Return (X, Y) of the center of cell containing provided text 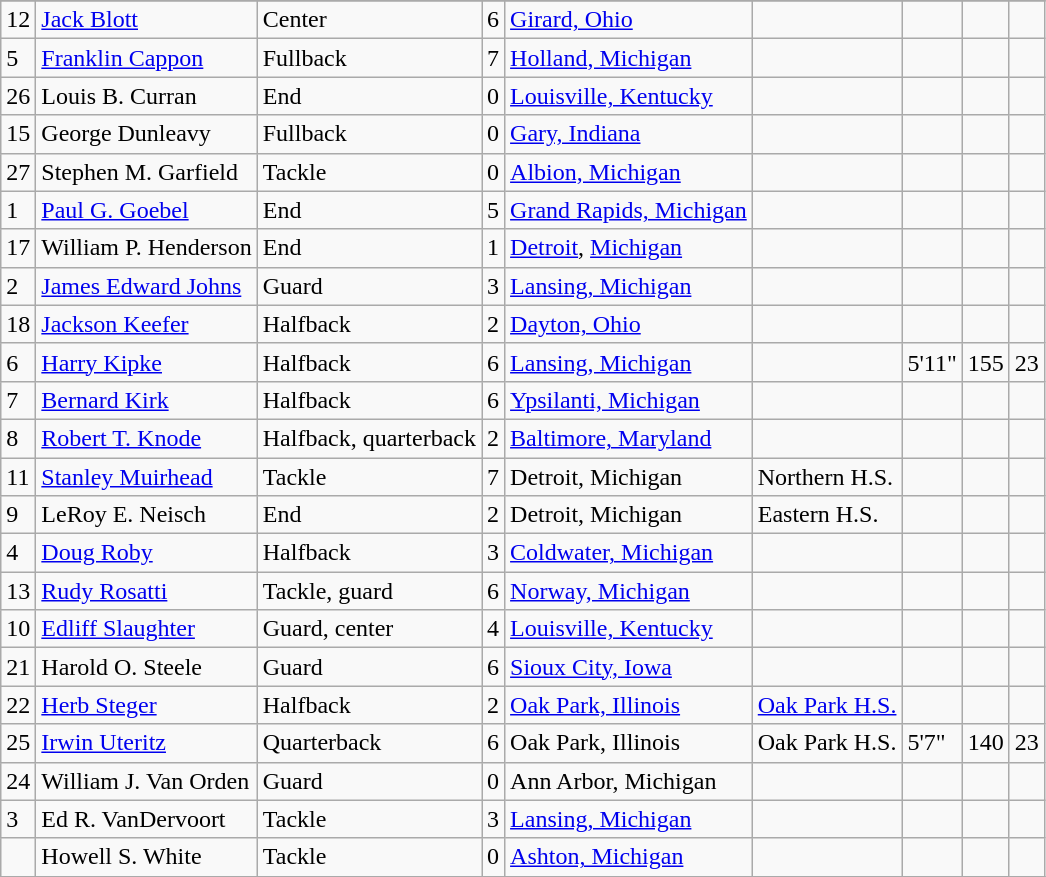
22 (18, 705)
Gary, Indiana (629, 134)
Harry Kipke (146, 362)
26 (18, 96)
Rudy Rosatti (146, 591)
5'11" (932, 362)
Irwin Uteritz (146, 743)
William J. Van Orden (146, 781)
William P. Henderson (146, 248)
Ashton, Michigan (629, 857)
Quarterback (369, 743)
Tackle, guard (369, 591)
18 (18, 324)
Herb Steger (146, 705)
Grand Rapids, Michigan (629, 210)
13 (18, 591)
15 (18, 134)
Sioux City, Iowa (629, 667)
11 (18, 477)
Ypsilanti, Michigan (629, 400)
Jackson Keefer (146, 324)
Dayton, Ohio (629, 324)
Edliff Slaughter (146, 629)
140 (986, 743)
Harold O. Steele (146, 667)
Ed R. VanDervoort (146, 819)
Stephen M. Garfield (146, 172)
Girard, Ohio (629, 20)
9 (18, 515)
8 (18, 438)
12 (18, 20)
25 (18, 743)
Howell S. White (146, 857)
Northern H.S. (827, 477)
Holland, Michigan (629, 58)
James Edward Johns (146, 286)
24 (18, 781)
George Dunleavy (146, 134)
Norway, Michigan (629, 591)
21 (18, 667)
Jack Blott (146, 20)
Bernard Kirk (146, 400)
Louis B. Curran (146, 96)
Paul G. Goebel (146, 210)
10 (18, 629)
Stanley Muirhead (146, 477)
LeRoy E. Neisch (146, 515)
Ann Arbor, Michigan (629, 781)
Eastern H.S. (827, 515)
5'7" (932, 743)
27 (18, 172)
Robert T. Knode (146, 438)
Coldwater, Michigan (629, 553)
Halfback, quarterback (369, 438)
Doug Roby (146, 553)
Baltimore, Maryland (629, 438)
Albion, Michigan (629, 172)
155 (986, 362)
Franklin Cappon (146, 58)
Center (369, 20)
17 (18, 248)
Guard, center (369, 629)
